Detect which cell encompasses the target text, then output its [x, y] center coordinate. 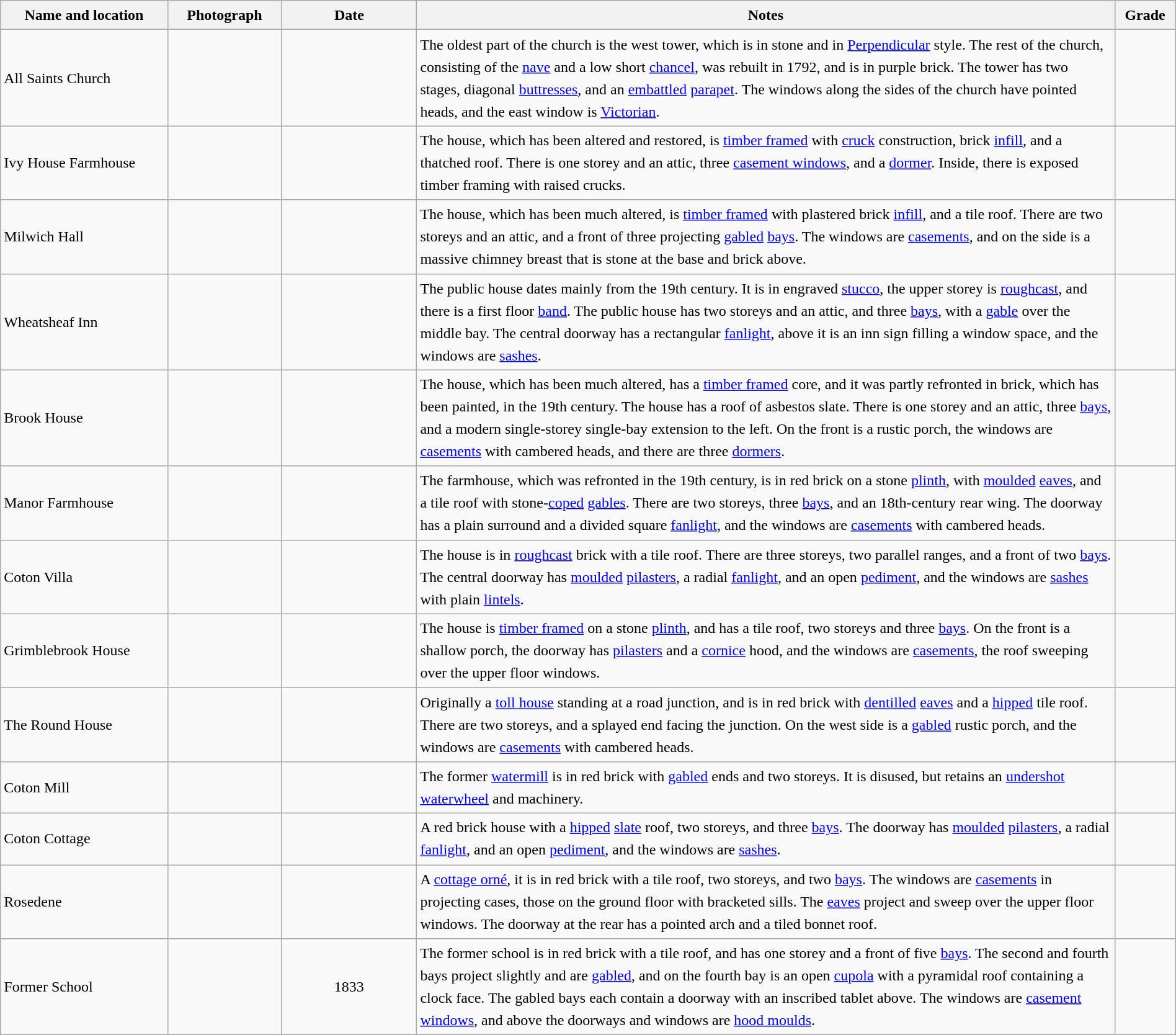
All Saints Church [84, 78]
Coton Mill [84, 787]
Wheatsheaf Inn [84, 321]
Brook House [84, 418]
The Round House [84, 725]
Milwich Hall [84, 237]
1833 [349, 987]
Photograph [225, 15]
The former watermill is in red brick with gabled ends and two storeys. It is disused, but retains an undershot waterwheel and machinery. [765, 787]
Coton Cottage [84, 839]
Date [349, 15]
Former School [84, 987]
Manor Farmhouse [84, 503]
Coton Villa [84, 577]
Rosedene [84, 902]
Ivy House Farmhouse [84, 163]
Name and location [84, 15]
Grade [1145, 15]
Notes [765, 15]
Grimblebrook House [84, 650]
